Return [X, Y] of the center of cell containing provided text 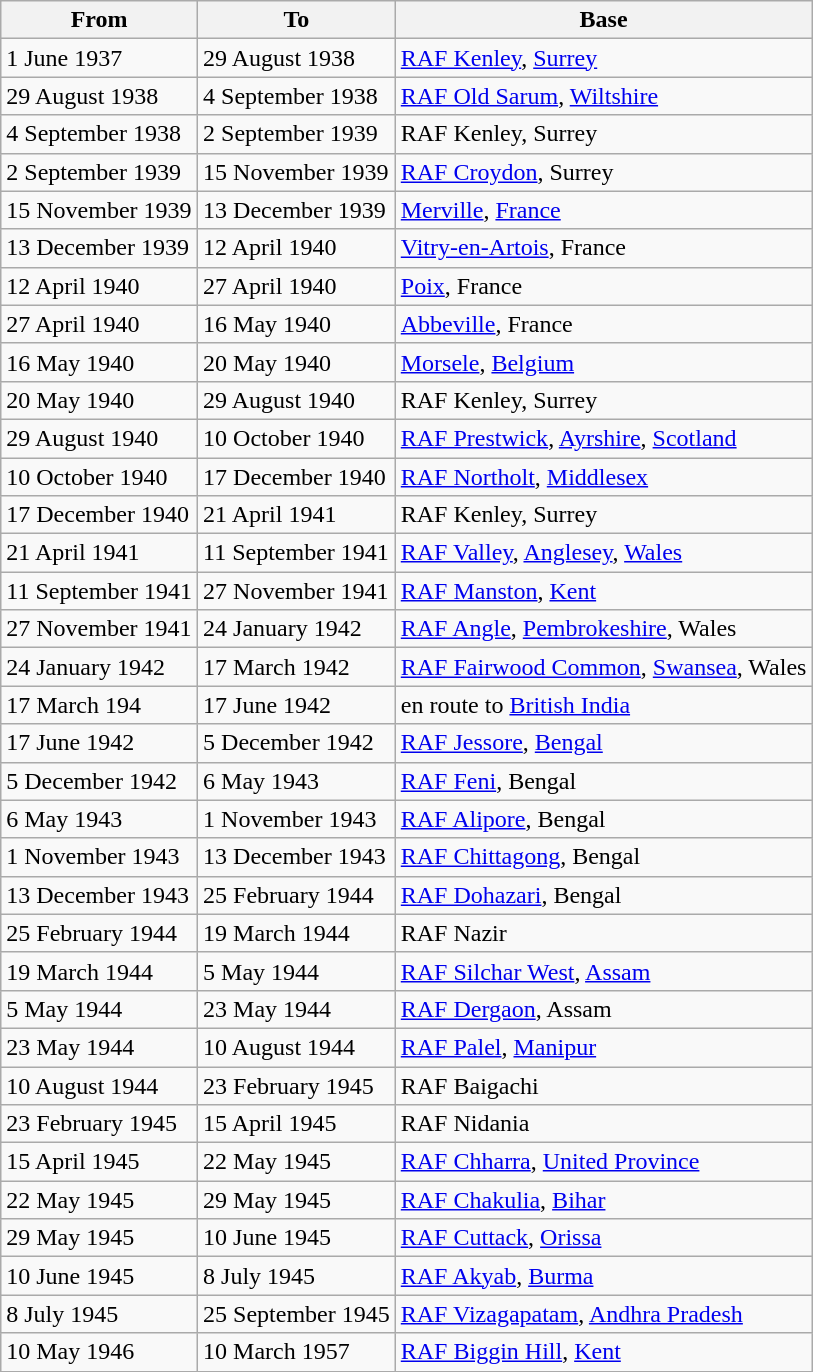
Morsele, Belgium [604, 362]
RAF Jessore, Bengal [604, 743]
To [297, 20]
RAF Feni, Bengal [604, 781]
RAF Fairwood Common, Swansea, Wales [604, 667]
Merville, France [604, 210]
RAF Chharra, United Province [604, 1162]
RAF Alipore, Bengal [604, 819]
RAF Palel, Manipur [604, 1047]
en route to British India [604, 705]
RAF Dergaon, Assam [604, 1009]
RAF Northolt, Middlesex [604, 477]
RAF Silchar West, Assam [604, 971]
RAF Chakulia, Bihar [604, 1200]
RAF Dohazari, Bengal [604, 895]
Abbeville, France [604, 324]
25 September 1945 [297, 1314]
Vitry-en-Artois, France [604, 248]
RAF Chittagong, Bengal [604, 857]
RAF Akyab, Burma [604, 1276]
1 June 1937 [100, 58]
17 March 1942 [297, 667]
Base [604, 20]
RAF Old Sarum, Wiltshire [604, 96]
10 May 1946 [100, 1352]
Poix, France [604, 286]
RAF Manston, Kent [604, 591]
RAF Nidania [604, 1124]
RAF Cuttack, Orissa [604, 1238]
From [100, 20]
RAF Baigachi [604, 1085]
RAF Croydon, Surrey [604, 172]
RAF Nazir [604, 933]
17 March 194 [100, 705]
RAF Prestwick, Ayrshire, Scotland [604, 438]
RAF Vizagapatam, Andhra Pradesh [604, 1314]
RAF Angle, Pembrokeshire, Wales [604, 629]
10 March 1957 [297, 1352]
RAF Biggin Hill, Kent [604, 1352]
RAF Valley, Anglesey, Wales [604, 553]
